Capture the cell that displays the provided text and extract its [X, Y] central coordinate. 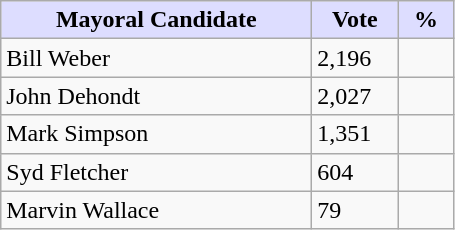
Vote [355, 20]
1,351 [355, 134]
Mayoral Candidate [156, 20]
604 [355, 172]
79 [355, 210]
2,196 [355, 58]
Mark Simpson [156, 134]
Marvin Wallace [156, 210]
John Dehondt [156, 96]
% [426, 20]
2,027 [355, 96]
Bill Weber [156, 58]
Syd Fletcher [156, 172]
